Detect which cell encompasses the target text, then output its (x, y) center coordinate. 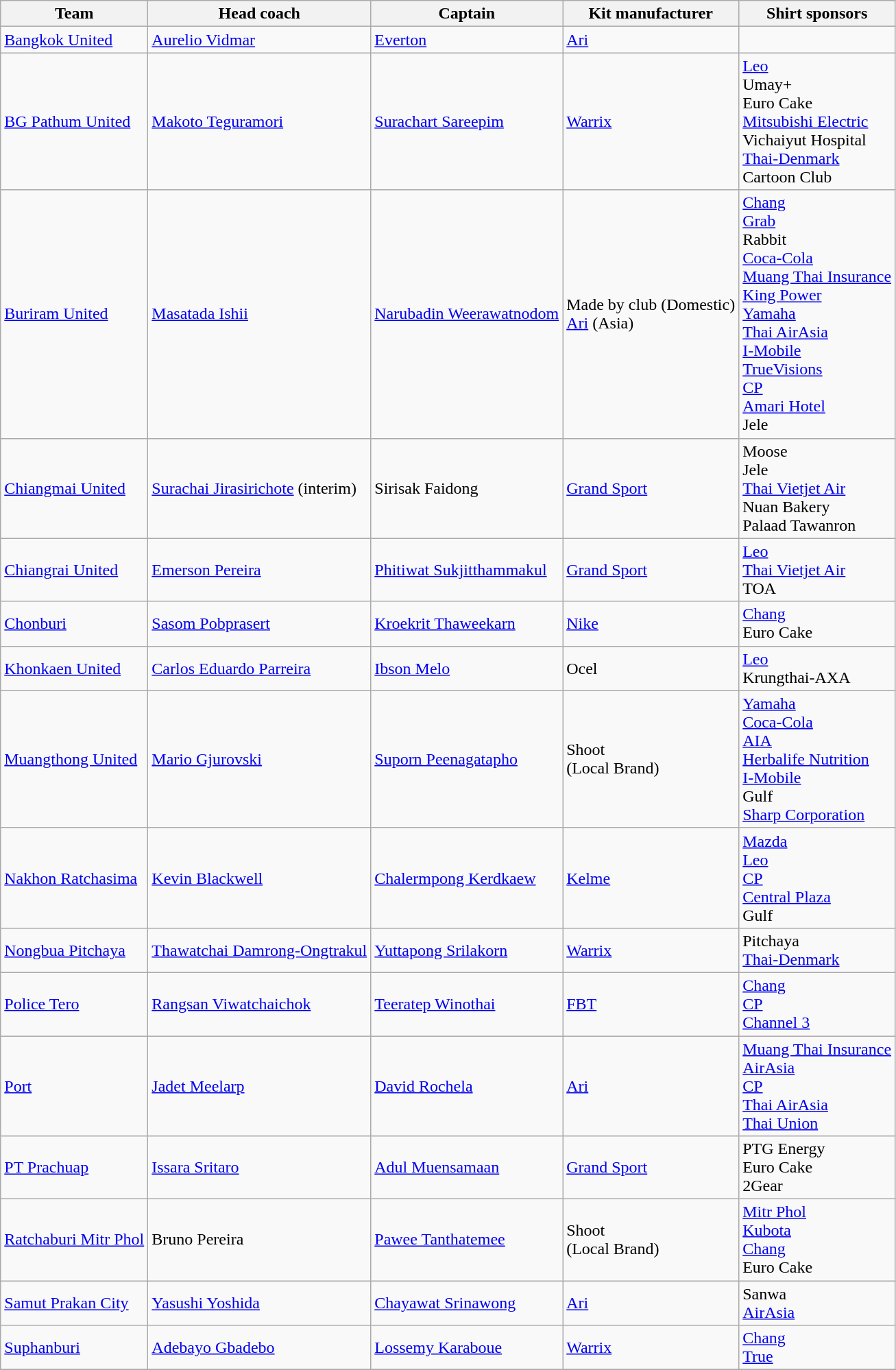
Makoto Teguramori (259, 121)
Leo Krungthai-AXA (817, 668)
PT Prachuap (74, 1168)
Mario Gjurovski (259, 759)
Carlos Eduardo Parreira (259, 668)
ChangTrue (817, 1348)
Muangthong United (74, 759)
Chayawat Srinawong (467, 1303)
YamahaCoca-ColaAIAHerbalife NutritionI-MobileGulfSharp Corporation (817, 759)
Suporn Peenagatapho (467, 759)
Buriram United (74, 314)
Narubadin Weerawatnodom (467, 314)
Lossemy Karaboue (467, 1348)
Adul Muensamaan (467, 1168)
Everton (467, 40)
Made by club (Domestic) Ari (Asia) (651, 314)
Chang CPChannel 3 (817, 1004)
Police Tero (74, 1004)
Port (74, 1085)
Emerson Pereira (259, 570)
SanwaAirAsia (817, 1303)
FBT (651, 1004)
Bangkok United (74, 40)
Team (74, 14)
Chiangrai United (74, 570)
David Rochela (467, 1085)
Surachai Jirasirichote (interim) (259, 488)
Samut Prakan City (74, 1303)
Sirisak Faidong (467, 488)
PTG EnergyEuro Cake2Gear (817, 1168)
Thawatchai Damrong-Ongtrakul (259, 950)
Surachart Sareepim (467, 121)
Nakhon Ratchasima (74, 878)
MazdaLeoCPCentral PlazaGulf (817, 878)
MooseJeleThai Vietjet AirNuan BakeryPalaad Tawanron (817, 488)
Adebayo Gbadebo (259, 1348)
Chiangmai United (74, 488)
Nike (651, 624)
ChangEuro Cake (817, 624)
Phitiwat Sukjitthammakul (467, 570)
Issara Sritaro (259, 1168)
Head coach (259, 14)
Masatada Ishii (259, 314)
Chalermpong Kerdkaew (467, 878)
Jadet Meelarp (259, 1085)
Bruno Pereira (259, 1240)
Suphanburi (74, 1348)
Chonburi (74, 624)
LeoThai Vietjet AirTOA (817, 570)
Nongbua Pitchaya (74, 950)
Kelme (651, 878)
Kit manufacturer (651, 14)
Teeratep Winothai (467, 1004)
ChangGrabRabbitCoca-ColaMuang Thai InsuranceKing PowerYamahaThai AirAsiaI-MobileTrueVisionsCPAmari HotelJele (817, 314)
Pitchaya Thai-Denmark (817, 950)
Rangsan Viwatchaichok (259, 1004)
Yasushi Yoshida (259, 1303)
Yuttapong Srilakorn (467, 950)
Ocel (651, 668)
Khonkaen United (74, 668)
Ratchaburi Mitr Phol (74, 1240)
Mitr PholKubotaChangEuro Cake (817, 1240)
LeoUmay+Euro CakeMitsubishi ElectricVichaiyut HospitalThai-DenmarkCartoon Club (817, 121)
Sasom Pobprasert (259, 624)
Kroekrit Thaweekarn (467, 624)
Pawee Tanthatemee (467, 1240)
Kevin Blackwell (259, 878)
Captain (467, 14)
Shirt sponsors (817, 14)
Muang Thai InsuranceAirAsiaCP Thai AirAsiaThai Union (817, 1085)
BG Pathum United (74, 121)
Ibson Melo (467, 668)
Aurelio Vidmar (259, 40)
